Search for the cell housing the specified text and yield its [X, Y] center coordinate. 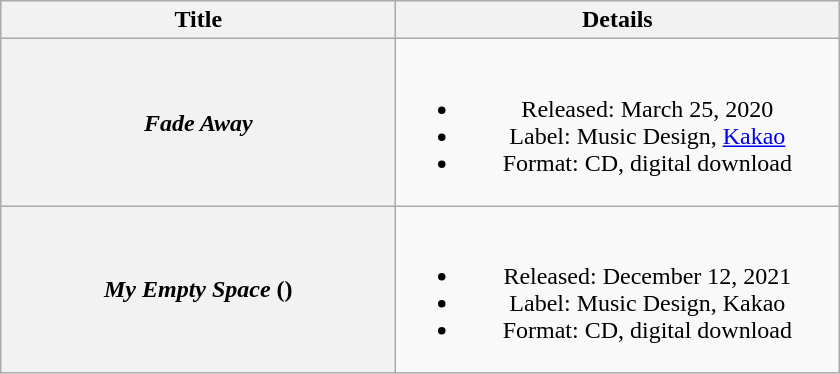
Released: December 12, 2021Label: Music Design, KakaoFormat: CD, digital download [618, 290]
Details [618, 20]
Released: March 25, 2020Label: Music Design, KakaoFormat: CD, digital download [618, 122]
Title [198, 20]
Fade Away [198, 122]
My Empty Space () [198, 290]
